Locate the cell with the specified text and output its (X, Y) center coordinate. 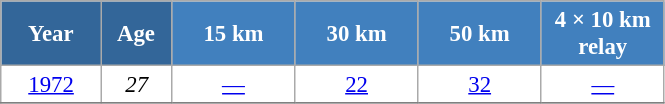
Age (136, 34)
1972 (52, 85)
15 km (234, 34)
Year (52, 34)
30 km (356, 34)
50 km (480, 34)
22 (356, 85)
4 × 10 km relay (602, 34)
27 (136, 85)
32 (480, 85)
